From the cell containing the given text, extract its center point as [X, Y] coordinate. 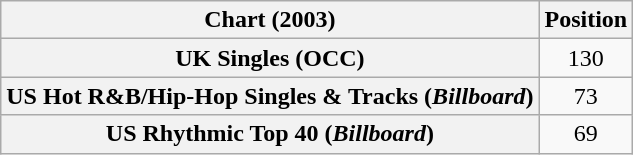
US Rhythmic Top 40 (Billboard) [270, 134]
Chart (2003) [270, 20]
73 [586, 96]
69 [586, 134]
130 [586, 58]
Position [586, 20]
US Hot R&B/Hip-Hop Singles & Tracks (Billboard) [270, 96]
UK Singles (OCC) [270, 58]
